Identify which cell holds the provided text, then report its (x, y) central coordinate. 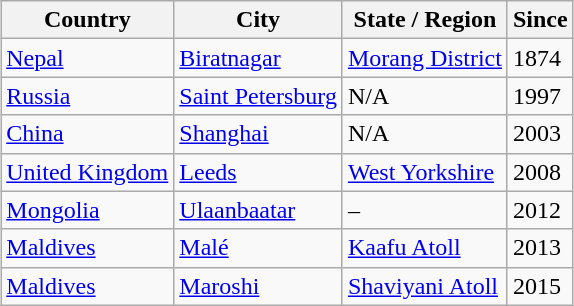
Morang District (424, 58)
Russia (88, 96)
Shanghai (258, 134)
2015 (540, 286)
West Yorkshire (424, 172)
Since (540, 20)
United Kingdom (88, 172)
Malé (258, 248)
Saint Petersburg (258, 96)
Nepal (88, 58)
State / Region (424, 20)
Biratnagar (258, 58)
Maroshi (258, 286)
1874 (540, 58)
Kaafu Atoll (424, 248)
China (88, 134)
2012 (540, 210)
Ulaanbaatar (258, 210)
Leeds (258, 172)
Mongolia (88, 210)
– (424, 210)
2003 (540, 134)
City (258, 20)
2013 (540, 248)
1997 (540, 96)
Country (88, 20)
Shaviyani Atoll (424, 286)
2008 (540, 172)
